Return the (x, y) coordinate for the center point of the cell that contains the specified text.  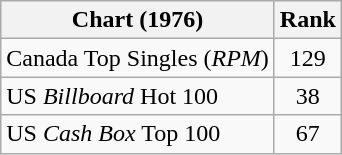
129 (308, 58)
67 (308, 134)
US Billboard Hot 100 (138, 96)
US Cash Box Top 100 (138, 134)
Rank (308, 20)
38 (308, 96)
Canada Top Singles (RPM) (138, 58)
Chart (1976) (138, 20)
